Pinpoint the cell where the given text exists, returning its [X, Y] midpoint coordinate. 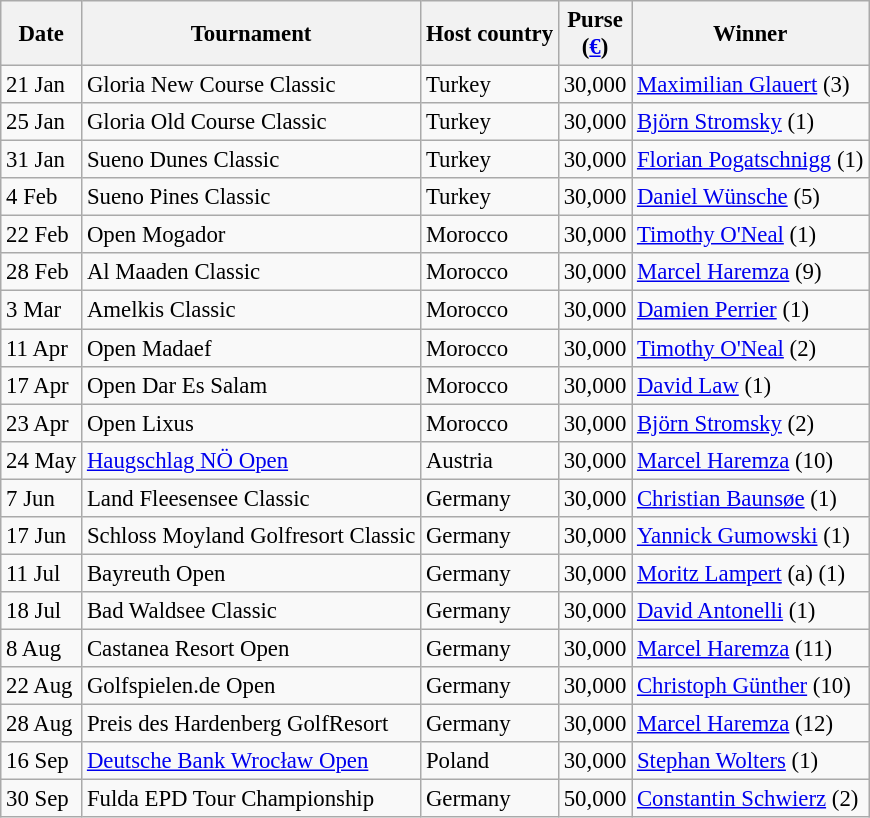
11 Jul [42, 573]
24 May [42, 460]
7 Jun [42, 498]
Marcel Haremza (9) [750, 273]
Open Mogador [252, 235]
Björn Stromsky (1) [750, 122]
Land Fleesensee Classic [252, 498]
David Law (1) [750, 385]
22 Aug [42, 686]
Moritz Lampert (a) (1) [750, 573]
28 Aug [42, 724]
Open Lixus [252, 423]
Golfspielen.de Open [252, 686]
Yannick Gumowski (1) [750, 536]
18 Jul [42, 611]
Daniel Wünsche (5) [750, 197]
8 Aug [42, 648]
Timothy O'Neal (1) [750, 235]
Al Maaden Classic [252, 273]
4 Feb [42, 197]
28 Feb [42, 273]
Amelkis Classic [252, 310]
Fulda EPD Tour Championship [252, 799]
Open Madaef [252, 348]
Winner [750, 34]
Christian Baunsøe (1) [750, 498]
Marcel Haremza (11) [750, 648]
Christoph Günther (10) [750, 686]
Castanea Resort Open [252, 648]
Sueno Dunes Classic [252, 160]
30 Sep [42, 799]
Damien Perrier (1) [750, 310]
Gloria New Course Classic [252, 85]
21 Jan [42, 85]
Deutsche Bank Wrocław Open [252, 761]
Schloss Moyland Golfresort Classic [252, 536]
Open Dar Es Salam [252, 385]
Marcel Haremza (10) [750, 460]
3 Mar [42, 310]
17 Apr [42, 385]
11 Apr [42, 348]
Björn Stromsky (2) [750, 423]
Maximilian Glauert (3) [750, 85]
Tournament [252, 34]
25 Jan [42, 122]
Gloria Old Course Classic [252, 122]
23 Apr [42, 423]
22 Feb [42, 235]
Florian Pogatschnigg (1) [750, 160]
Bayreuth Open [252, 573]
Timothy O'Neal (2) [750, 348]
David Antonelli (1) [750, 611]
Host country [490, 34]
Purse(€) [594, 34]
Bad Waldsee Classic [252, 611]
17 Jun [42, 536]
Preis des Hardenberg GolfResort [252, 724]
Haugschlag NÖ Open [252, 460]
Marcel Haremza (12) [750, 724]
31 Jan [42, 160]
Austria [490, 460]
Sueno Pines Classic [252, 197]
Constantin Schwierz (2) [750, 799]
50,000 [594, 799]
Date [42, 34]
16 Sep [42, 761]
Poland [490, 761]
Stephan Wolters (1) [750, 761]
